Determine the [X, Y] coordinate at the center of the cell enclosing the given text.  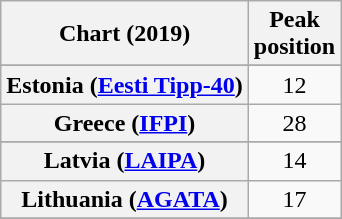
Latvia (LAIPA) [125, 161]
Peakposition [294, 34]
Greece (IFPI) [125, 123]
Estonia (Eesti Tipp-40) [125, 85]
17 [294, 199]
12 [294, 85]
14 [294, 161]
Lithuania (AGATA) [125, 199]
Chart (2019) [125, 34]
28 [294, 123]
